Locate the cell with the specified text and output its (X, Y) center coordinate. 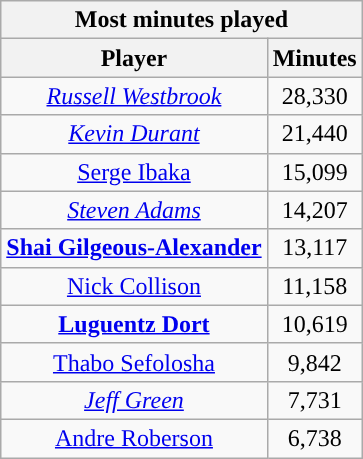
Steven Adams (134, 210)
28,330 (314, 96)
Minutes (314, 58)
Russell Westbrook (134, 96)
Player (134, 58)
13,117 (314, 248)
15,099 (314, 172)
Most minutes played (182, 20)
11,158 (314, 286)
Luguentz Dort (134, 324)
Shai Gilgeous-Alexander (134, 248)
21,440 (314, 134)
6,738 (314, 438)
Kevin Durant (134, 134)
Nick Collison (134, 286)
10,619 (314, 324)
Serge Ibaka (134, 172)
7,731 (314, 400)
Jeff Green (134, 400)
Thabo Sefolosha (134, 362)
14,207 (314, 210)
Andre Roberson (134, 438)
9,842 (314, 362)
